Capture the cell that displays the provided text and extract its [x, y] central coordinate. 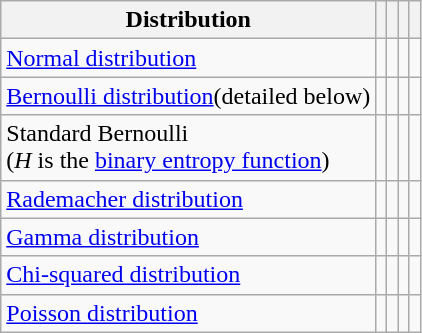
Bernoulli distribution(detailed below) [188, 96]
Standard Bernoulli(H is the binary entropy function) [188, 148]
Rademacher distribution [188, 199]
Gamma distribution [188, 237]
Chi-squared distribution [188, 275]
Distribution [188, 20]
Poisson distribution [188, 313]
Normal distribution [188, 58]
